Provide the [x, y] coordinate of the cell's center where the given text is located.  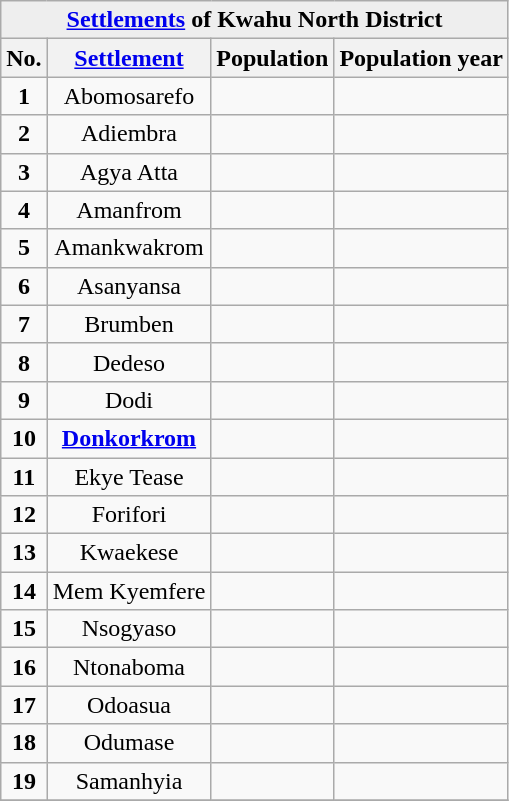
Amankwakrom [129, 248]
5 [24, 248]
9 [24, 400]
Odumase [129, 743]
Adiembra [129, 134]
12 [24, 515]
3 [24, 172]
4 [24, 210]
2 [24, 134]
10 [24, 438]
Settlements of Kwahu North District [255, 20]
Ekye Tease [129, 477]
Mem Kyemfere [129, 591]
14 [24, 591]
Abomosarefo [129, 96]
Odoasua [129, 705]
7 [24, 324]
Donkorkrom [129, 438]
11 [24, 477]
Settlement [129, 58]
Dodi [129, 400]
Amanfrom [129, 210]
No. [24, 58]
15 [24, 629]
Nsogyaso [129, 629]
Population year [421, 58]
Dedeso [129, 362]
6 [24, 286]
18 [24, 743]
Ntonaboma [129, 667]
Population [272, 58]
1 [24, 96]
8 [24, 362]
Forifori [129, 515]
17 [24, 705]
Kwaekese [129, 553]
Agya Atta [129, 172]
Samanhyia [129, 781]
16 [24, 667]
Brumben [129, 324]
19 [24, 781]
13 [24, 553]
Asanyansa [129, 286]
